From the cell containing the given text, extract its center point as [X, Y] coordinate. 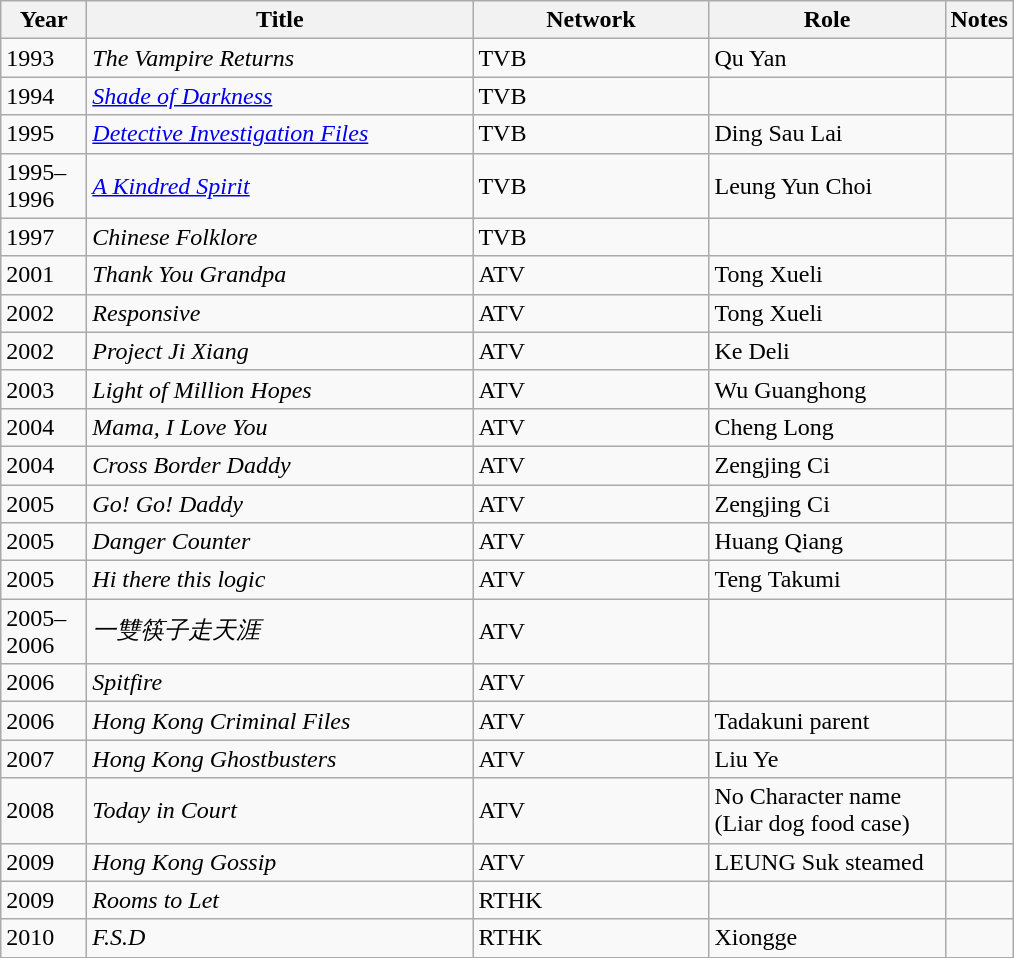
Hi there this logic [280, 580]
F.S.D [280, 938]
A Kindred Spirit [280, 186]
一雙筷子走天涯 [280, 632]
1994 [44, 96]
Rooms to Let [280, 900]
Tadakuni parent [827, 721]
Xiongge [827, 938]
LEUNG Suk steamed [827, 862]
Hong Kong Ghostbusters [280, 759]
Wu Guanghong [827, 389]
Chinese Folklore [280, 237]
Teng Takumi [827, 580]
Hong Kong Gossip [280, 862]
Danger Counter [280, 542]
Leung Yun Choi [827, 186]
1993 [44, 58]
Role [827, 20]
Notes [979, 20]
2010 [44, 938]
Detective Investigation Files [280, 134]
Responsive [280, 313]
2008 [44, 810]
1995–1996 [44, 186]
1997 [44, 237]
Cross Border Daddy [280, 465]
No Character name (Liar dog food case) [827, 810]
Ke Deli [827, 351]
Liu Ye [827, 759]
Qu Yan [827, 58]
The Vampire Returns [280, 58]
2005–2006 [44, 632]
Title [280, 20]
Mama, I Love You [280, 427]
Today in Court [280, 810]
Network [591, 20]
2003 [44, 389]
Shade of Darkness [280, 96]
Spitfire [280, 683]
Huang Qiang [827, 542]
2007 [44, 759]
1995 [44, 134]
Light of Million Hopes [280, 389]
Ding Sau Lai [827, 134]
Cheng Long [827, 427]
Year [44, 20]
Hong Kong Criminal Files [280, 721]
2001 [44, 275]
Go! Go! Daddy [280, 503]
Project Ji Xiang [280, 351]
Thank You Grandpa [280, 275]
